Output the (X, Y) coordinate of the center of the cell containing the given text.  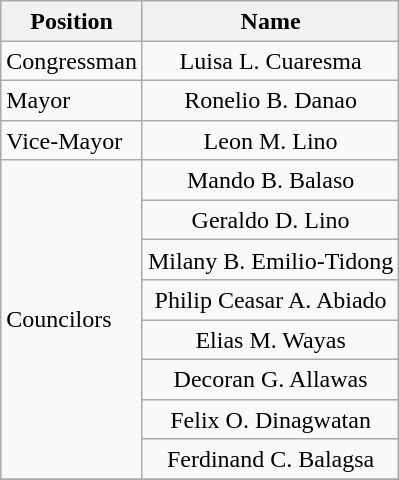
Ronelio B. Danao (270, 100)
Vice-Mayor (72, 140)
Decoran G. Allawas (270, 379)
Geraldo D. Lino (270, 220)
Luisa L. Cuaresma (270, 61)
Philip Ceasar A. Abiado (270, 300)
Mando B. Balaso (270, 180)
Name (270, 21)
Position (72, 21)
Leon M. Lino (270, 140)
Felix O. Dinagwatan (270, 419)
Elias M. Wayas (270, 340)
Milany B. Emilio-Tidong (270, 260)
Ferdinand C. Balagsa (270, 459)
Congressman (72, 61)
Mayor (72, 100)
Councilors (72, 320)
